Capture the cell that displays the provided text and extract its (x, y) central coordinate. 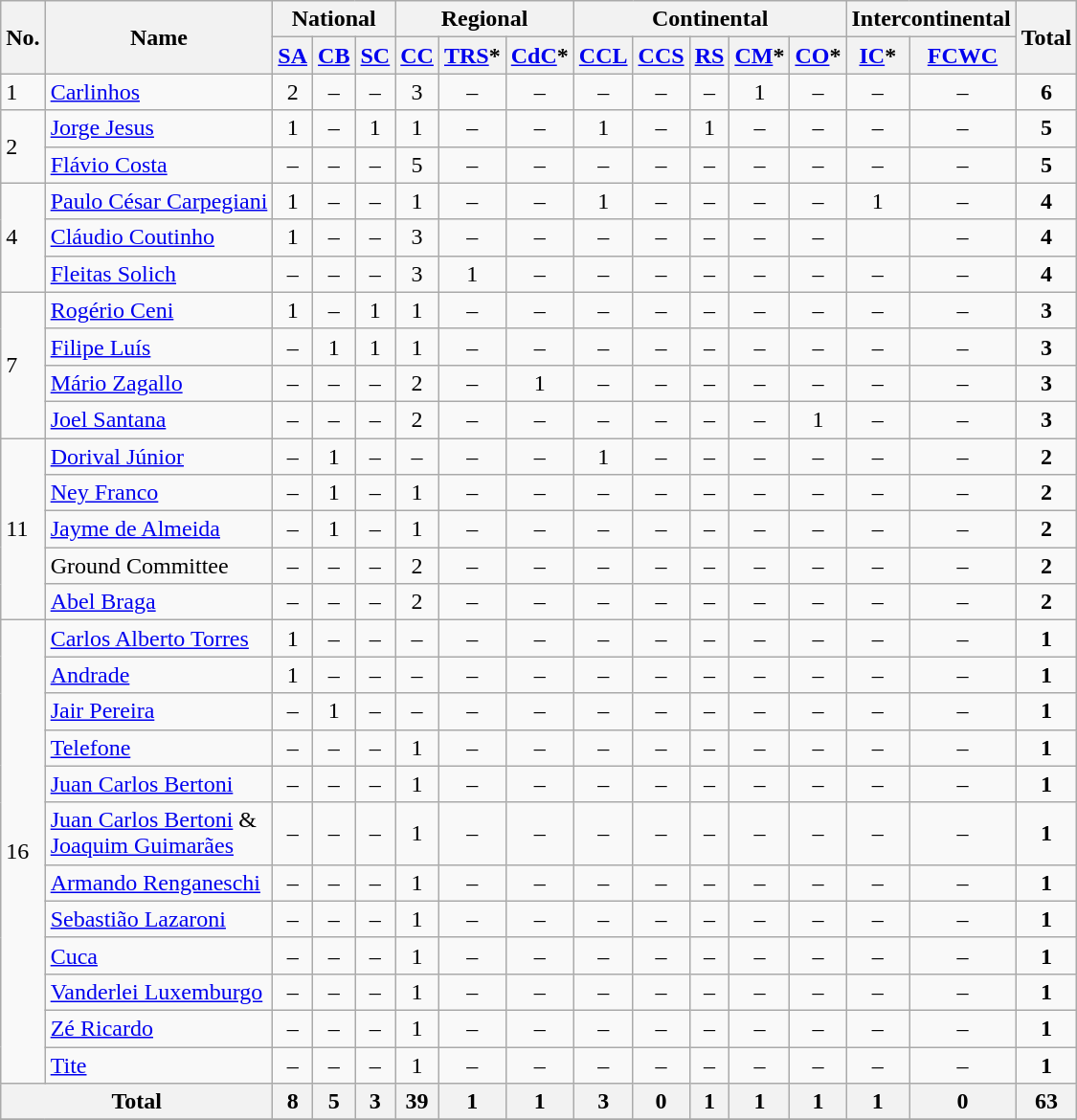
No. (23, 37)
SA (293, 56)
Tite (159, 1065)
Cuca (159, 955)
CCS (661, 56)
National (334, 19)
Fleitas Solich (159, 274)
Jorge Jesus (159, 128)
16 (23, 852)
63 (1046, 1102)
Flávio Costa (159, 165)
11 (23, 529)
Ney Franco (159, 493)
Cláudio Coutinho (159, 237)
Jayme de Almeida (159, 529)
Dorival Júnior (159, 457)
TRS* (472, 56)
Paulo César Carpegiani (159, 201)
39 (417, 1102)
Carlos Alberto Torres (159, 638)
Abel Braga (159, 602)
Andrade (159, 675)
Mário Zagallo (159, 383)
CC (417, 56)
CdC* (540, 56)
Jair Pereira (159, 711)
CM* (760, 56)
IC* (878, 56)
Juan Carlos Bertoni & Joaquim Guimarães (159, 833)
Rogério Ceni (159, 310)
Filipe Luís (159, 347)
Ground Committee (159, 566)
Vanderlei Luxemburgo (159, 992)
Juan Carlos Bertoni (159, 784)
Continental (710, 19)
Zé Ricardo (159, 1028)
CCL (603, 56)
Sebastião Lazaroni (159, 919)
Name (159, 37)
Carlinhos (159, 92)
Armando Renganeschi (159, 883)
CB (334, 56)
FCWC (963, 56)
8 (293, 1102)
RS (709, 56)
CO* (818, 56)
SC (375, 56)
Joel Santana (159, 419)
6 (1046, 92)
Regional (484, 19)
Telefone (159, 748)
Intercontinental (931, 19)
7 (23, 365)
